Pinpoint the cell where the given text exists, returning its [X, Y] midpoint coordinate. 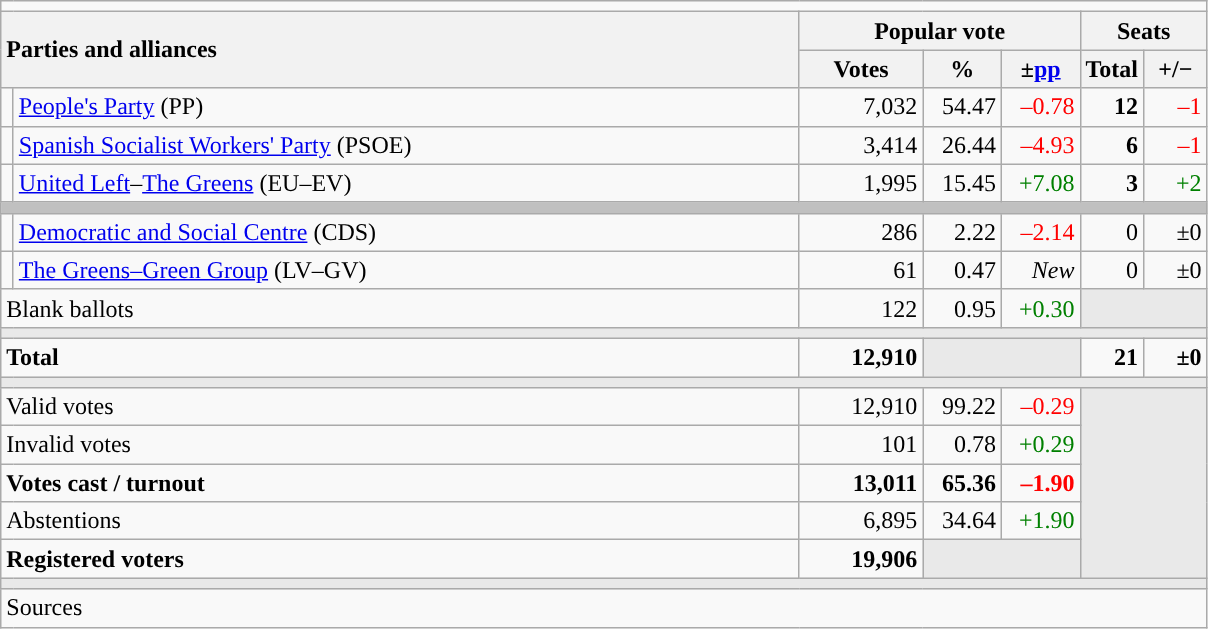
122 [861, 308]
Abstentions [400, 521]
Votes cast / turnout [400, 483]
+7.08 [1040, 183]
Valid votes [400, 407]
Seats [1144, 31]
3,414 [861, 145]
6 [1112, 145]
–2.14 [1040, 232]
3 [1112, 183]
% [962, 69]
–1.90 [1040, 483]
United Left–The Greens (EU–EV) [406, 183]
0.78 [962, 445]
Invalid votes [400, 445]
34.64 [962, 521]
+1.90 [1040, 521]
286 [861, 232]
The Greens–Green Group (LV–GV) [406, 270]
0.47 [962, 270]
+0.30 [1040, 308]
0.95 [962, 308]
Registered voters [400, 559]
101 [861, 445]
–0.29 [1040, 407]
Popular vote [940, 31]
Sources [604, 608]
7,032 [861, 107]
2.22 [962, 232]
+2 [1176, 183]
Blank ballots [400, 308]
1,995 [861, 183]
+0.29 [1040, 445]
54.47 [962, 107]
99.22 [962, 407]
13,011 [861, 483]
15.45 [962, 183]
–4.93 [1040, 145]
19,906 [861, 559]
+/− [1176, 69]
New [1040, 270]
12 [1112, 107]
±pp [1040, 69]
Votes [861, 69]
Democratic and Social Centre (CDS) [406, 232]
65.36 [962, 483]
6,895 [861, 521]
26.44 [962, 145]
21 [1112, 357]
People's Party (PP) [406, 107]
61 [861, 270]
–0.78 [1040, 107]
Spanish Socialist Workers' Party (PSOE) [406, 145]
Parties and alliances [400, 50]
